Locate the cell with the specified text and output its [X, Y] center coordinate. 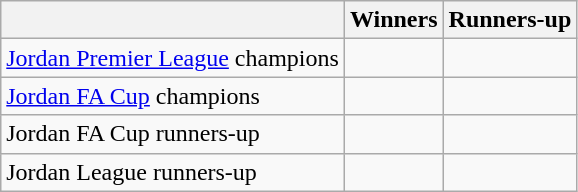
Runners-up [510, 20]
Winners [394, 20]
Jordan Premier League champions [173, 58]
Jordan FA Cup runners-up [173, 134]
Jordan FA Cup champions [173, 96]
Jordan League runners-up [173, 172]
